Identify which cell holds the provided text, then report its [x, y] central coordinate. 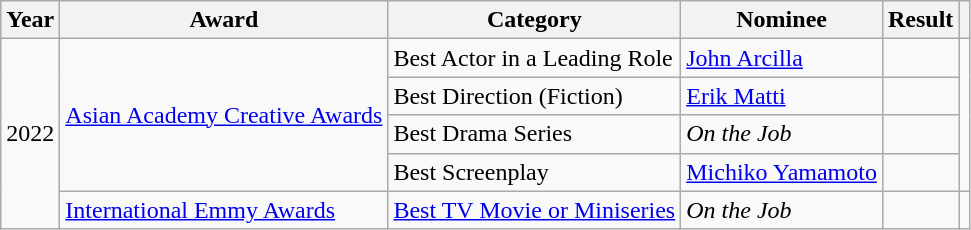
Michiko Yamamoto [782, 172]
2022 [30, 134]
International Emmy Awards [224, 210]
Best Screenplay [534, 172]
Category [534, 20]
Best TV Movie or Miniseries [534, 210]
Nominee [782, 20]
Year [30, 20]
Asian Academy Creative Awards [224, 115]
Result [920, 20]
Best Drama Series [534, 134]
John Arcilla [782, 58]
Award [224, 20]
Erik Matti [782, 96]
Best Direction (Fiction) [534, 96]
Best Actor in a Leading Role [534, 58]
